Extract the (x, y) coordinate from the center of the cell holding the provided text.  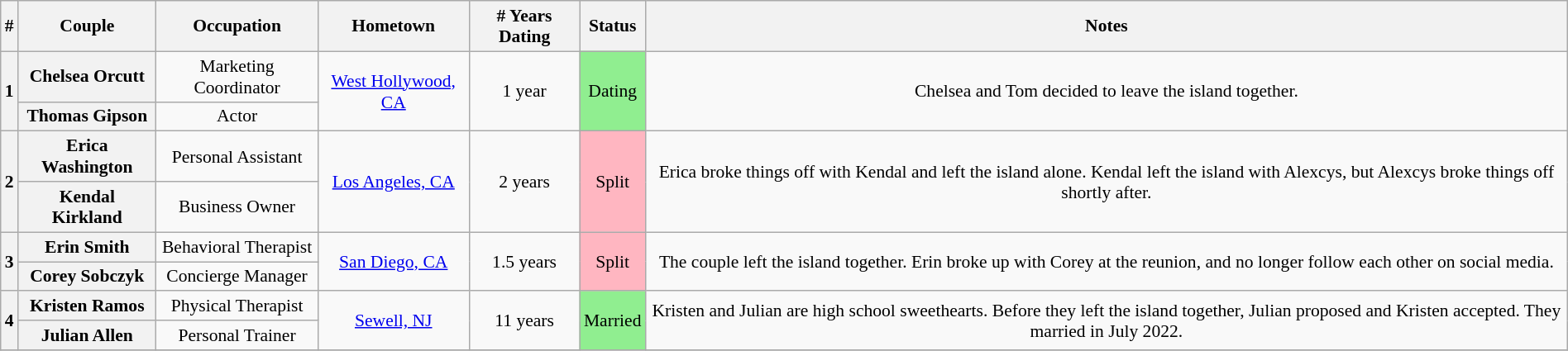
Kendal Kirkland (88, 206)
3 (10, 261)
Erin Smith (88, 247)
Married (613, 320)
Behavioral Therapist (237, 247)
Corey Sobczyk (88, 277)
The couple left the island together. Erin broke up with Corey at the reunion, and no longer follow each other on social media. (1107, 261)
Hometown (394, 26)
Marketing Coordinator (237, 76)
Occupation (237, 26)
Physical Therapist (237, 306)
4 (10, 320)
Personal Assistant (237, 157)
Erica Washington (88, 157)
West Hollywood, CA (394, 91)
# Years Dating (524, 26)
Chelsea and Tom decided to leave the island together. (1107, 91)
Kristen Ramos (88, 306)
Couple (88, 26)
Business Owner (237, 206)
1 year (524, 91)
Erica broke things off with Kendal and left the island alone. Kendal left the island with Alexcys, but Alexcys broke things off shortly after. (1107, 182)
11 years (524, 320)
1 (10, 91)
Actor (237, 116)
Thomas Gipson (88, 116)
# (10, 26)
Status (613, 26)
2 years (524, 182)
Personal Trainer (237, 335)
Julian Allen (88, 335)
Chelsea Orcutt (88, 76)
San Diego, CA (394, 261)
Los Angeles, CA (394, 182)
Notes (1107, 26)
1.5 years (524, 261)
2 (10, 182)
Sewell, NJ (394, 320)
Dating (613, 91)
Concierge Manager (237, 277)
